Find where the given text appears and provide that cell's center as (X, Y) coordinate. 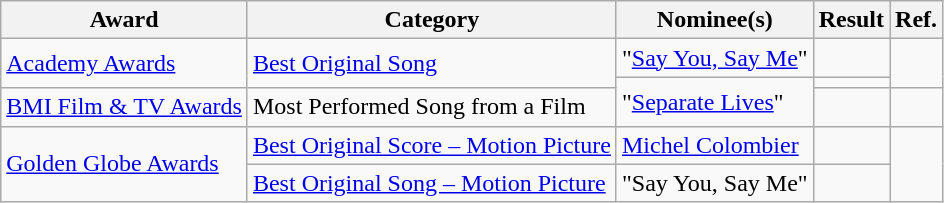
Nominee(s) (714, 20)
Award (124, 20)
BMI Film & TV Awards (124, 107)
Most Performed Song from a Film (432, 107)
Michel Colombier (714, 145)
"Separate Lives" (714, 102)
Golden Globe Awards (124, 164)
Ref. (916, 20)
Academy Awards (124, 64)
Best Original Song (432, 64)
Category (432, 20)
Best Original Score – Motion Picture (432, 145)
Result (851, 20)
Best Original Song – Motion Picture (432, 183)
